Provide the [x, y] coordinate of the cell's center where the given text is located.  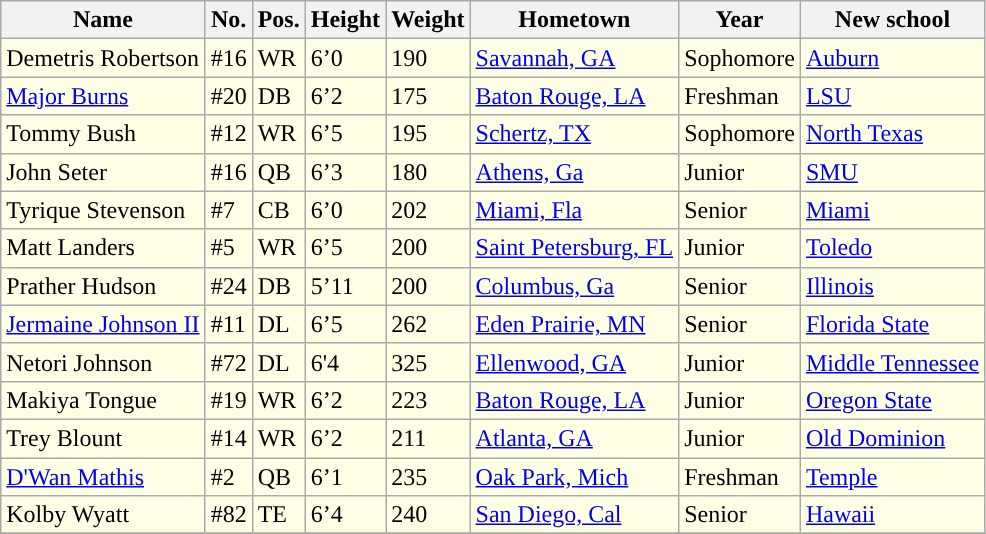
Temple [892, 477]
Savannah, GA [574, 58]
202 [428, 210]
Pos. [278, 20]
Kolby Wyatt [103, 515]
#14 [228, 438]
John Seter [103, 172]
#12 [228, 134]
D'Wan Mathis [103, 477]
Height [345, 20]
Ellenwood, GA [574, 362]
262 [428, 324]
195 [428, 134]
223 [428, 400]
190 [428, 58]
240 [428, 515]
#82 [228, 515]
Tyrique Stevenson [103, 210]
Year [740, 20]
Miami [892, 210]
New school [892, 20]
North Texas [892, 134]
Eden Prairie, MN [574, 324]
235 [428, 477]
Weight [428, 20]
6’4 [345, 515]
LSU [892, 96]
325 [428, 362]
#19 [228, 400]
6'4 [345, 362]
Middle Tennessee [892, 362]
Tommy Bush [103, 134]
San Diego, Cal [574, 515]
Hometown [574, 20]
#7 [228, 210]
#11 [228, 324]
Atlanta, GA [574, 438]
Toledo [892, 248]
180 [428, 172]
Prather Hudson [103, 286]
Illinois [892, 286]
Saint Petersburg, FL [574, 248]
TE [278, 515]
Jermaine Johnson II [103, 324]
Auburn [892, 58]
Demetris Robertson [103, 58]
#72 [228, 362]
#2 [228, 477]
Netori Johnson [103, 362]
SMU [892, 172]
Matt Landers [103, 248]
Old Dominion [892, 438]
No. [228, 20]
5’11 [345, 286]
Oregon State [892, 400]
Major Burns [103, 96]
Trey Blount [103, 438]
211 [428, 438]
6’1 [345, 477]
Hawaii [892, 515]
#24 [228, 286]
Florida State [892, 324]
Name [103, 20]
Columbus, Ga [574, 286]
Miami, Fla [574, 210]
Makiya Tongue [103, 400]
Oak Park, Mich [574, 477]
CB [278, 210]
#5 [228, 248]
Schertz, TX [574, 134]
Athens, Ga [574, 172]
6’3 [345, 172]
#20 [228, 96]
175 [428, 96]
